Detect which cell encompasses the target text, then output its [X, Y] center coordinate. 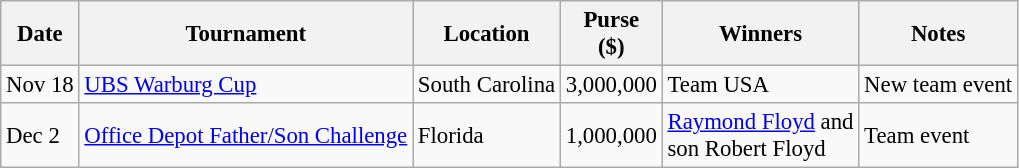
New team event [938, 85]
Winners [760, 34]
Office Depot Father/Son Challenge [246, 136]
1,000,000 [611, 136]
Team event [938, 136]
Team USA [760, 85]
Raymond Floyd andson Robert Floyd [760, 136]
Dec 2 [40, 136]
Tournament [246, 34]
Notes [938, 34]
South Carolina [487, 85]
Nov 18 [40, 85]
Location [487, 34]
3,000,000 [611, 85]
Purse($) [611, 34]
Florida [487, 136]
Date [40, 34]
UBS Warburg Cup [246, 85]
